Return the (X, Y) coordinate for the center point of the cell that contains the specified text.  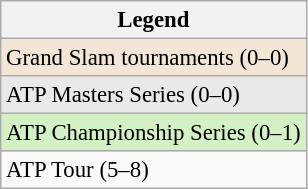
ATP Championship Series (0–1) (154, 133)
ATP Tour (5–8) (154, 170)
Legend (154, 20)
ATP Masters Series (0–0) (154, 95)
Grand Slam tournaments (0–0) (154, 58)
